Find where the given text appears and provide that cell's center as [x, y] coordinate. 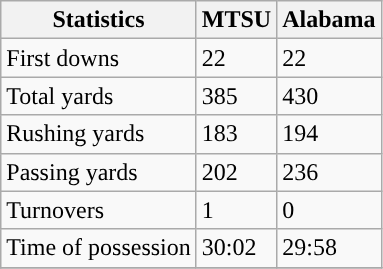
Rushing yards [99, 134]
0 [329, 210]
First downs [99, 58]
202 [236, 172]
Statistics [99, 20]
1 [236, 210]
MTSU [236, 20]
Time of possession [99, 248]
194 [329, 134]
236 [329, 172]
Alabama [329, 20]
Total yards [99, 96]
30:02 [236, 248]
385 [236, 96]
Turnovers [99, 210]
430 [329, 96]
183 [236, 134]
29:58 [329, 248]
Passing yards [99, 172]
